Capture the cell that displays the provided text and extract its [X, Y] central coordinate. 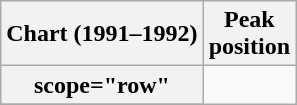
Chart (1991–1992) [102, 34]
Peakposition [249, 34]
scope="row" [102, 85]
